Determine the (x, y) coordinate at the center of the cell enclosing the given text.  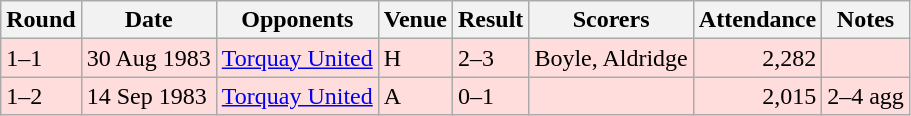
Scorers (611, 20)
30 Aug 1983 (148, 58)
Result (490, 20)
Date (148, 20)
1–1 (41, 58)
A (415, 96)
2–4 agg (866, 96)
Opponents (297, 20)
Notes (866, 20)
1–2 (41, 96)
2–3 (490, 58)
0–1 (490, 96)
Boyle, Aldridge (611, 58)
H (415, 58)
Round (41, 20)
Attendance (757, 20)
2,015 (757, 96)
14 Sep 1983 (148, 96)
2,282 (757, 58)
Venue (415, 20)
